Detect which cell encompasses the target text, then output its [X, Y] center coordinate. 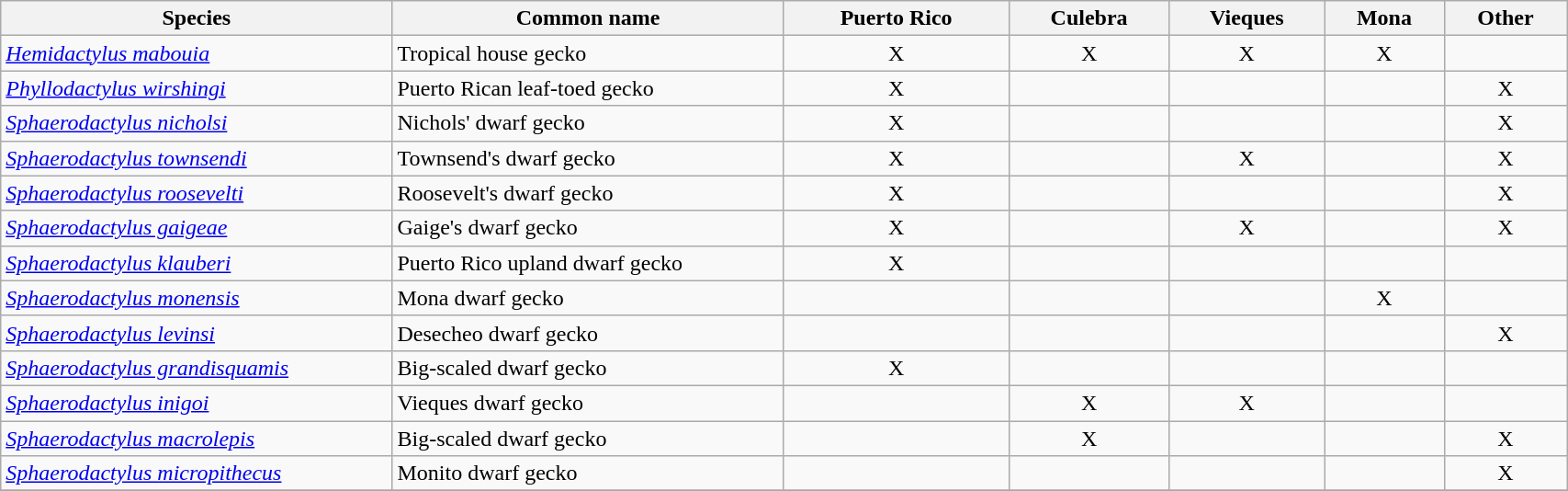
Vieques [1247, 18]
Puerto Rico [897, 18]
Puerto Rico upland dwarf gecko [588, 263]
Vieques dwarf gecko [588, 403]
Common name [588, 18]
Sphaerodactylus gaigeae [197, 228]
Sphaerodactylus micropithecus [197, 474]
Mona [1385, 18]
Sphaerodactylus monensis [197, 298]
Sphaerodactylus macrolepis [197, 439]
Tropical house gecko [588, 53]
Sphaerodactylus grandisquamis [197, 368]
Phyllodactylus wirshingi [197, 88]
Nichols' dwarf gecko [588, 123]
Sphaerodactylus roosevelti [197, 193]
Culebra [1089, 18]
Sphaerodactylus inigoi [197, 403]
Sphaerodactylus levinsi [197, 333]
Roosevelt's dwarf gecko [588, 193]
Hemidactylus mabouia [197, 53]
Desecheo dwarf gecko [588, 333]
Sphaerodactylus townsendi [197, 158]
Monito dwarf gecko [588, 474]
Sphaerodactylus klauberi [197, 263]
Sphaerodactylus nicholsi [197, 123]
Puerto Rican leaf-toed gecko [588, 88]
Townsend's dwarf gecko [588, 158]
Gaige's dwarf gecko [588, 228]
Other [1505, 18]
Species [197, 18]
Mona dwarf gecko [588, 298]
